Search for the cell housing the specified text and yield its (X, Y) center coordinate. 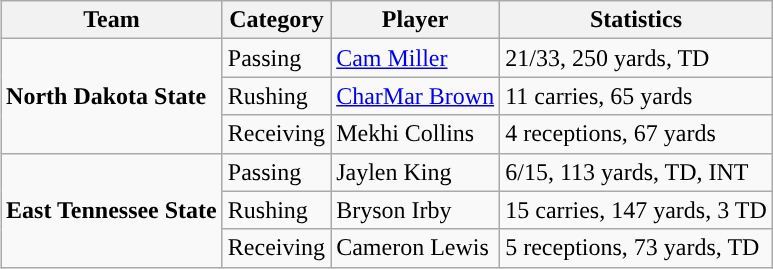
21/33, 250 yards, TD (636, 58)
Category (276, 20)
11 carries, 65 yards (636, 96)
4 receptions, 67 yards (636, 134)
6/15, 113 yards, TD, INT (636, 172)
Cameron Lewis (416, 248)
Player (416, 20)
Team (112, 20)
East Tennessee State (112, 210)
Statistics (636, 20)
15 carries, 147 yards, 3 TD (636, 210)
Bryson Irby (416, 210)
Cam Miller (416, 58)
5 receptions, 73 yards, TD (636, 248)
Jaylen King (416, 172)
North Dakota State (112, 96)
Mekhi Collins (416, 134)
CharMar Brown (416, 96)
